From the cell containing the given text, extract its center point as (x, y) coordinate. 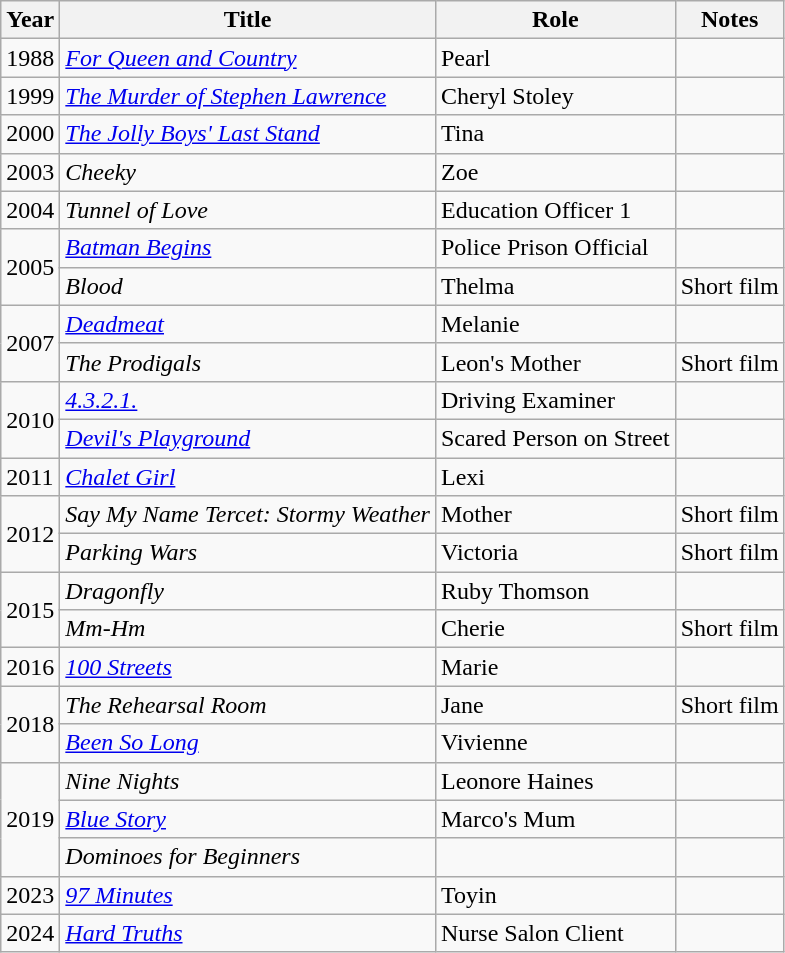
Say My Name Tercet: Stormy Weather (248, 515)
97 Minutes (248, 895)
Melanie (555, 324)
Blood (248, 286)
Cheeky (248, 172)
Police Prison Official (555, 248)
Parking Wars (248, 553)
Title (248, 20)
Lexi (555, 477)
Mm-Hm (248, 629)
Hard Truths (248, 933)
Leon's Mother (555, 362)
2004 (30, 210)
Toyin (555, 895)
Thelma (555, 286)
Blue Story (248, 819)
Education Officer 1 (555, 210)
2011 (30, 477)
Cheryl Stoley (555, 96)
The Jolly Boys' Last Stand (248, 134)
1999 (30, 96)
Batman Begins (248, 248)
Been So Long (248, 743)
4.3.2.1. (248, 400)
Tina (555, 134)
Nine Nights (248, 781)
2012 (30, 534)
2015 (30, 610)
Mother (555, 515)
2010 (30, 419)
2007 (30, 343)
Ruby Thomson (555, 591)
2000 (30, 134)
Marie (555, 667)
Marco's Mum (555, 819)
100 Streets (248, 667)
1988 (30, 58)
Scared Person on Street (555, 438)
Victoria (555, 553)
Leonore Haines (555, 781)
Driving Examiner (555, 400)
Dominoes for Beginners (248, 857)
The Prodigals (248, 362)
Chalet Girl (248, 477)
Pearl (555, 58)
2024 (30, 933)
Year (30, 20)
2016 (30, 667)
Vivienne (555, 743)
Devil's Playground (248, 438)
2023 (30, 895)
Tunnel of Love (248, 210)
Role (555, 20)
Notes (730, 20)
Cherie (555, 629)
Zoe (555, 172)
2019 (30, 819)
2003 (30, 172)
For Queen and Country (248, 58)
2005 (30, 267)
The Murder of Stephen Lawrence (248, 96)
2018 (30, 724)
The Rehearsal Room (248, 705)
Dragonfly (248, 591)
Nurse Salon Client (555, 933)
Deadmeat (248, 324)
Jane (555, 705)
